Detect which cell encompasses the target text, then output its (X, Y) center coordinate. 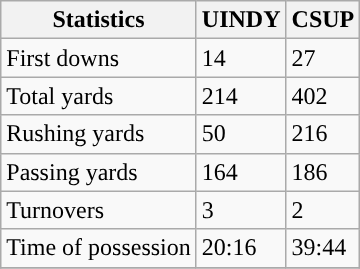
20:16 (241, 248)
50 (241, 134)
3 (241, 210)
First downs (99, 58)
214 (241, 96)
2 (323, 210)
Rushing yards (99, 134)
Time of possession (99, 248)
UINDY (241, 20)
186 (323, 172)
Passing yards (99, 172)
27 (323, 58)
39:44 (323, 248)
14 (241, 58)
402 (323, 96)
Statistics (99, 20)
Turnovers (99, 210)
CSUP (323, 20)
216 (323, 134)
164 (241, 172)
Total yards (99, 96)
